Scan for the cell matching the given text and deliver its [x, y] coordinate at center. 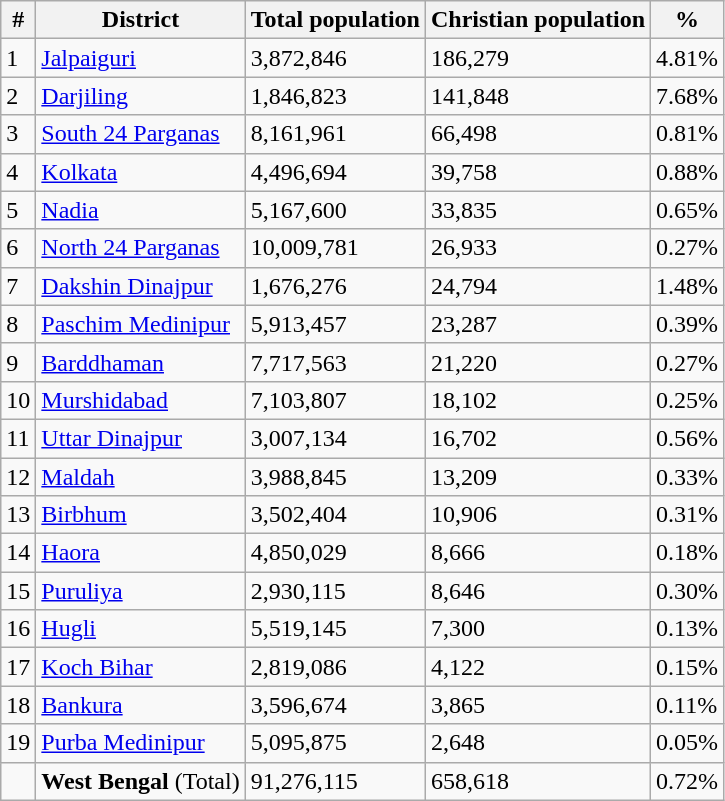
Hugli [140, 629]
8,161,961 [335, 134]
8,666 [538, 553]
West Bengal (Total) [140, 781]
141,848 [538, 96]
Paschim Medinipur [140, 324]
3,007,134 [335, 438]
Total population [335, 20]
2 [18, 96]
13 [18, 515]
% [688, 20]
33,835 [538, 210]
66,498 [538, 134]
5,519,145 [335, 629]
3,988,845 [335, 477]
Kolkata [140, 172]
0.56% [688, 438]
3,872,846 [335, 58]
8 [18, 324]
10 [18, 400]
658,618 [538, 781]
3,596,674 [335, 705]
Nadia [140, 210]
0.25% [688, 400]
2,930,115 [335, 591]
24,794 [538, 286]
3 [18, 134]
Dakshin Dinajpur [140, 286]
5,167,600 [335, 210]
Purba Medinipur [140, 743]
1,676,276 [335, 286]
14 [18, 553]
7 [18, 286]
0.30% [688, 591]
0.33% [688, 477]
4 [18, 172]
0.18% [688, 553]
0.39% [688, 324]
Uttar Dinajpur [140, 438]
16,702 [538, 438]
7,717,563 [335, 362]
Jalpaiguri [140, 58]
0.72% [688, 781]
4,122 [538, 667]
0.65% [688, 210]
3,865 [538, 705]
12 [18, 477]
District [140, 20]
2,819,086 [335, 667]
Koch Bihar [140, 667]
7.68% [688, 96]
# [18, 20]
11 [18, 438]
5 [18, 210]
Barddhaman [140, 362]
91,276,115 [335, 781]
Maldah [140, 477]
0.81% [688, 134]
0.11% [688, 705]
26,933 [538, 248]
10,009,781 [335, 248]
Birbhum [140, 515]
39,758 [538, 172]
23,287 [538, 324]
1.48% [688, 286]
13,209 [538, 477]
5,913,457 [335, 324]
21,220 [538, 362]
7,103,807 [335, 400]
4.81% [688, 58]
15 [18, 591]
2,648 [538, 743]
North 24 Parganas [140, 248]
0.88% [688, 172]
8,646 [538, 591]
3,502,404 [335, 515]
0.05% [688, 743]
4,850,029 [335, 553]
Christian population [538, 20]
1,846,823 [335, 96]
17 [18, 667]
6 [18, 248]
Puruliya [140, 591]
Murshidabad [140, 400]
19 [18, 743]
9 [18, 362]
186,279 [538, 58]
4,496,694 [335, 172]
0.31% [688, 515]
18 [18, 705]
Darjiling [140, 96]
0.13% [688, 629]
Haora [140, 553]
Bankura [140, 705]
South 24 Parganas [140, 134]
16 [18, 629]
1 [18, 58]
10,906 [538, 515]
18,102 [538, 400]
0.15% [688, 667]
7,300 [538, 629]
5,095,875 [335, 743]
